Pinpoint the cell where the given text exists, returning its (x, y) midpoint coordinate. 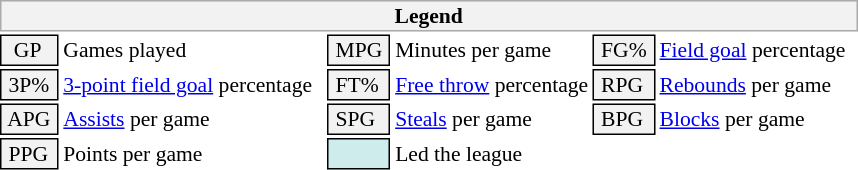
PPG (30, 154)
Assists per game (193, 120)
Blocks per game (758, 120)
3P% (30, 85)
Free throw percentage (492, 85)
Steals per game (492, 120)
Legend (428, 16)
FT% (359, 85)
Field goal percentage (758, 50)
MPG (359, 50)
3-point field goal percentage (193, 85)
Minutes per game (492, 50)
Led the league (492, 154)
Games played (193, 50)
GP (30, 50)
FG% (624, 50)
Points per game (193, 154)
SPG (359, 120)
APG (30, 120)
RPG (624, 85)
BPG (624, 120)
Rebounds per game (758, 85)
